Determine the [x, y] coordinate at the center of the cell enclosing the given text.  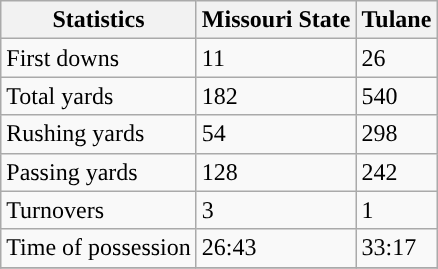
Total yards [99, 96]
Tulane [396, 20]
Time of possession [99, 248]
Turnovers [99, 210]
Passing yards [99, 172]
182 [276, 96]
First downs [99, 58]
11 [276, 58]
540 [396, 96]
Statistics [99, 20]
Missouri State [276, 20]
1 [396, 210]
Rushing yards [99, 134]
26 [396, 58]
242 [396, 172]
298 [396, 134]
54 [276, 134]
33:17 [396, 248]
3 [276, 210]
26:43 [276, 248]
128 [276, 172]
